Detect which cell encompasses the target text, then output its (X, Y) center coordinate. 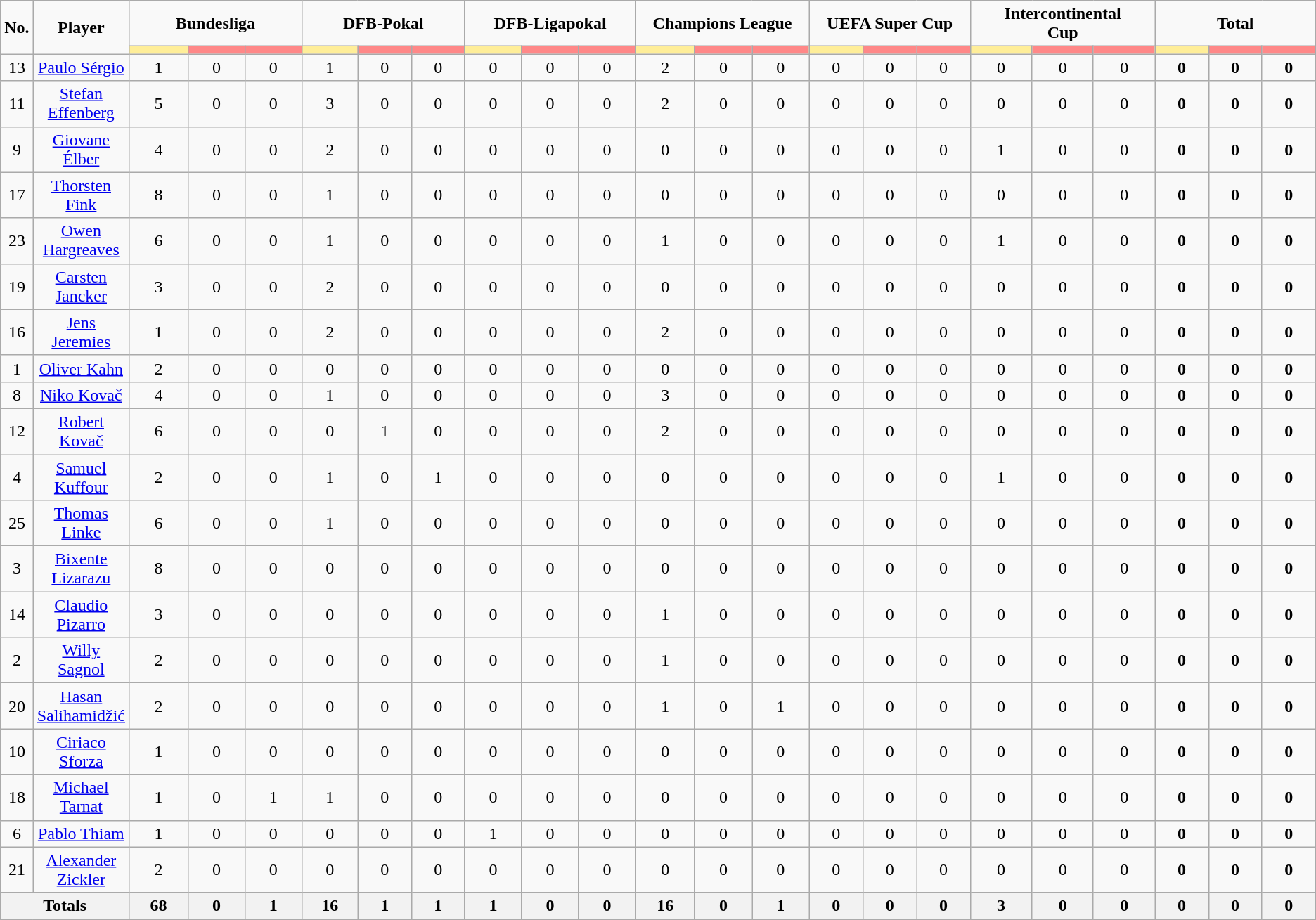
13 (17, 67)
Jens Jeremies (81, 332)
DFB-Ligapokal (550, 24)
Bundesliga (216, 24)
Thomas Linke (81, 523)
Hasan Salihamidžić (81, 706)
Niko Kovač (81, 395)
Bixente Lizarazu (81, 569)
Carsten Jancker (81, 287)
5 (159, 104)
12 (17, 432)
20 (17, 706)
11 (17, 104)
Michael Tarnat (81, 797)
19 (17, 287)
No. (17, 27)
Totals (65, 906)
IntercontinentalCup (1063, 24)
18 (17, 797)
Oliver Kahn (81, 368)
14 (17, 614)
Giovane Élber (81, 149)
21 (17, 870)
10 (17, 752)
DFB-Pokal (383, 24)
25 (17, 523)
Claudio Pizarro (81, 614)
Champions League (723, 24)
Ciriaco Sforza (81, 752)
Thorsten Fink (81, 195)
Robert Kovač (81, 432)
Owen Hargreaves (81, 240)
17 (17, 195)
Paulo Sérgio (81, 67)
68 (159, 906)
Stefan Effenberg (81, 104)
Alexander Zickler (81, 870)
Willy Sagnol (81, 661)
23 (17, 240)
UEFA Super Cup (890, 24)
Pablo Thiam (81, 834)
Player (81, 27)
Samuel Kuffour (81, 477)
Total (1235, 24)
9 (17, 149)
